Capture the cell that displays the provided text and extract its [X, Y] central coordinate. 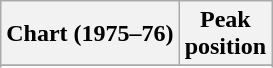
Peak position [225, 34]
Chart (1975–76) [90, 34]
